For the text-containing cell, return its midpoint in [x, y] coordinate format. 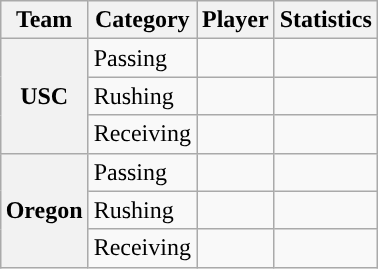
Oregon [44, 210]
Player [235, 20]
Statistics [326, 20]
Category [142, 20]
Team [44, 20]
USC [44, 96]
